Capture the cell that displays the provided text and extract its [X, Y] central coordinate. 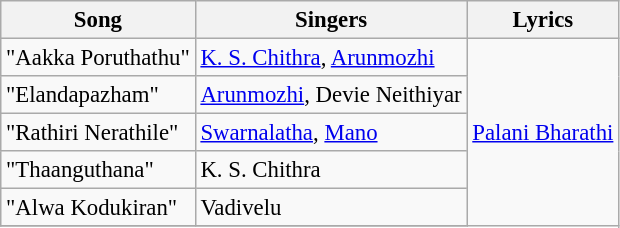
Swarnalatha, Mano [331, 133]
K. S. Chithra [331, 170]
Vadivelu [331, 208]
K. S. Chithra, Arunmozhi [331, 58]
"Thaanguthana" [98, 170]
Song [98, 20]
"Elandapazham" [98, 95]
Singers [331, 20]
Palani Bharathi [543, 133]
Arunmozhi, Devie Neithiyar [331, 95]
"Rathiri Nerathile" [98, 133]
Lyrics [543, 20]
"Aakka Poruthathu" [98, 58]
"Alwa Kodukiran" [98, 208]
